Pinpoint the cell where the given text exists, returning its [x, y] midpoint coordinate. 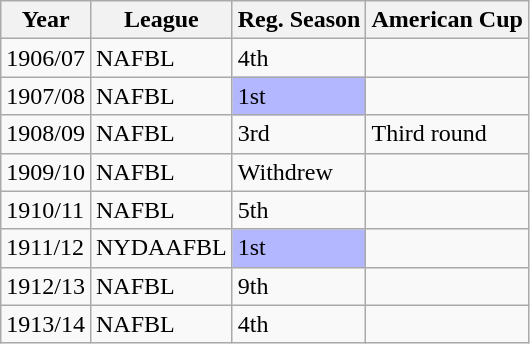
3rd [299, 134]
League [161, 20]
1912/13 [46, 286]
Third round [447, 134]
1907/08 [46, 96]
1908/09 [46, 134]
1909/10 [46, 172]
1910/11 [46, 210]
9th [299, 286]
Year [46, 20]
Withdrew [299, 172]
NYDAAFBL [161, 248]
1913/14 [46, 324]
1911/12 [46, 248]
5th [299, 210]
1906/07 [46, 58]
American Cup [447, 20]
Reg. Season [299, 20]
